Pinpoint the cell where the given text exists, returning its (X, Y) midpoint coordinate. 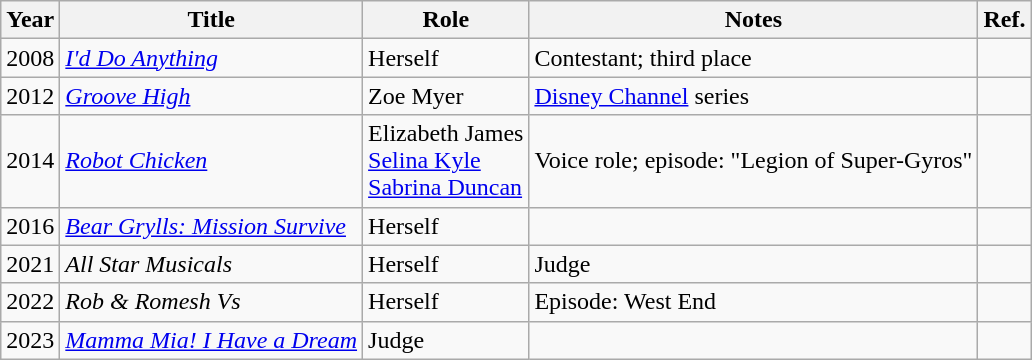
Contestant; third place (754, 58)
All Star Musicals (212, 264)
2023 (30, 340)
2016 (30, 226)
Title (212, 20)
2022 (30, 302)
Robot Chicken (212, 161)
Elizabeth JamesSelina KyleSabrina Duncan (446, 161)
2012 (30, 96)
Mamma Mia! I Have a Dream (212, 340)
Rob & Romesh Vs (212, 302)
Bear Grylls: Mission Survive (212, 226)
I'd Do Anything (212, 58)
Year (30, 20)
Disney Channel series (754, 96)
Episode: West End (754, 302)
Voice role; episode: "Legion of Super-Gyros" (754, 161)
2008 (30, 58)
2014 (30, 161)
2021 (30, 264)
Groove High (212, 96)
Zoe Myer (446, 96)
Role (446, 20)
Ref. (1004, 20)
Notes (754, 20)
